Identify which cell holds the provided text, then report its [X, Y] central coordinate. 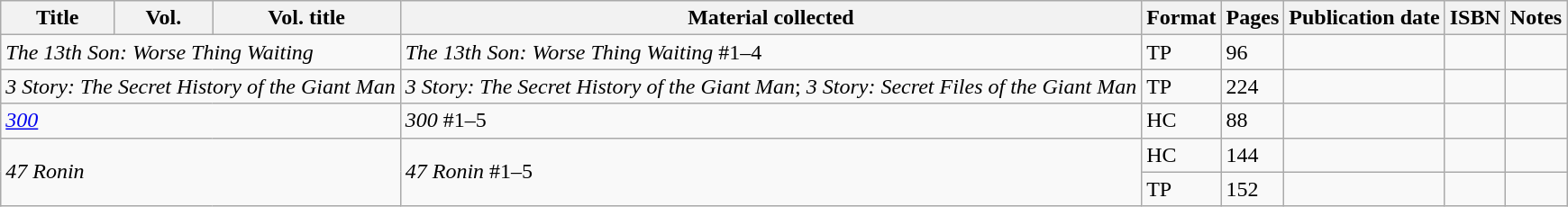
Format [1181, 18]
144 [1253, 155]
The 13th Son: Worse Thing Waiting #1–4 [770, 52]
Vol. title [306, 18]
ISBN [1474, 18]
3 Story: The Secret History of the Giant Man [200, 86]
Notes [1536, 18]
300 [200, 121]
152 [1253, 189]
Material collected [770, 18]
Publication date [1364, 18]
Title [58, 18]
Pages [1253, 18]
Vol. [164, 18]
96 [1253, 52]
88 [1253, 121]
300 #1–5 [770, 121]
3 Story: The Secret History of the Giant Man; 3 Story: Secret Files of the Giant Man [770, 86]
47 Ronin [200, 172]
224 [1253, 86]
The 13th Son: Worse Thing Waiting [200, 52]
47 Ronin #1–5 [770, 172]
